From the cell containing the given text, extract its center point as [x, y] coordinate. 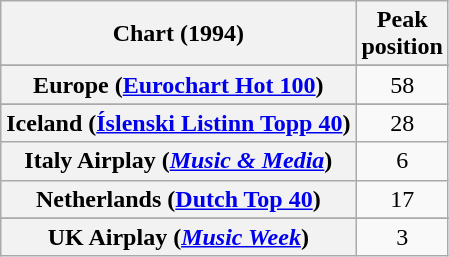
17 [402, 199]
Chart (1994) [178, 34]
Europe (Eurochart Hot 100) [178, 85]
58 [402, 85]
Italy Airplay (Music & Media) [178, 161]
Iceland (Íslenski Listinn Topp 40) [178, 123]
Netherlands (Dutch Top 40) [178, 199]
28 [402, 123]
3 [402, 237]
6 [402, 161]
Peakposition [402, 34]
UK Airplay (Music Week) [178, 237]
